Output the (x, y) coordinate of the center of the cell containing the given text.  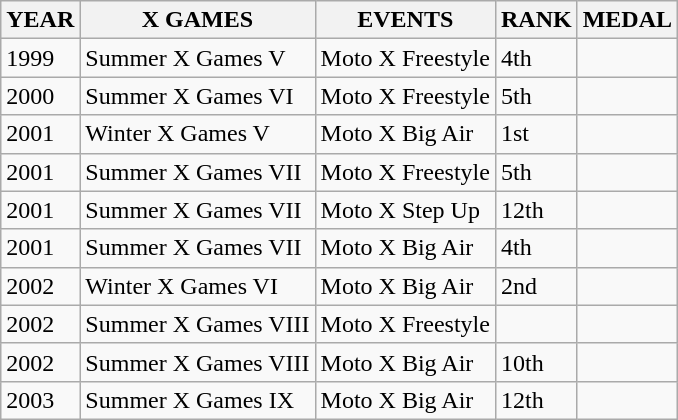
Winter X Games V (198, 134)
RANK (536, 20)
YEAR (40, 20)
Summer X Games VI (198, 96)
2000 (40, 96)
X GAMES (198, 20)
EVENTS (405, 20)
1st (536, 134)
Summer X Games IX (198, 400)
Moto X Step Up (405, 210)
2nd (536, 286)
Winter X Games VI (198, 286)
10th (536, 362)
1999 (40, 58)
Summer X Games V (198, 58)
MEDAL (627, 20)
2003 (40, 400)
